Locate the cell with the specified text and output its [X, Y] center coordinate. 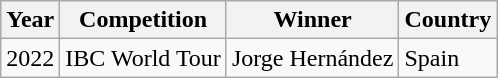
Spain [448, 58]
Country [448, 20]
Winner [312, 20]
Jorge Hernández [312, 58]
Year [30, 20]
IBC World Tour [144, 58]
Competition [144, 20]
2022 [30, 58]
